Extract the [X, Y] coordinate from the center of the cell holding the provided text.  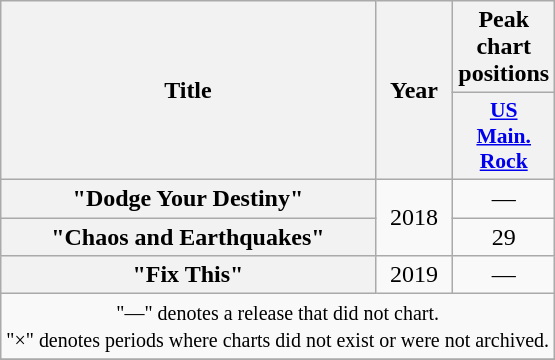
USMain. Rock [504, 136]
2019 [414, 275]
2018 [414, 217]
Year [414, 90]
29 [504, 237]
"Fix This" [188, 275]
"—" denotes a release that did not chart."×" denotes periods where charts did not exist or were not archived. [278, 326]
"Dodge Your Destiny" [188, 198]
Title [188, 90]
Peak chart positions [504, 47]
"Chaos and Earthquakes" [188, 237]
